Search for the cell housing the specified text and yield its [X, Y] center coordinate. 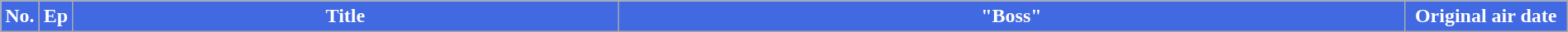
No. [20, 16]
Original air date [1485, 16]
"Boss" [1011, 16]
Ep [55, 16]
Title [346, 16]
